For the text-containing cell, return its midpoint in (X, Y) coordinate format. 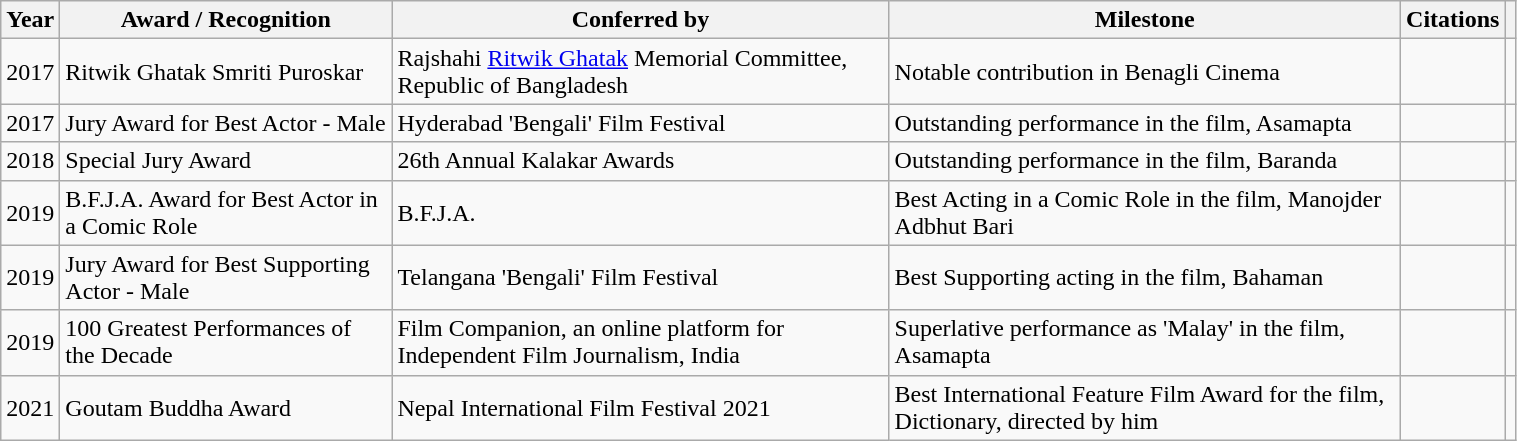
Special Jury Award (226, 161)
26th Annual Kalakar Awards (640, 161)
2021 (30, 408)
Notable contribution in Benagli Cinema (1145, 72)
Jury Award for Best Actor - Male (226, 123)
Superlative performance as 'Malay' in the film, Asamapta (1145, 342)
Outstanding performance in the film, Asamapta (1145, 123)
Citations (1453, 20)
B.F.J.A. (640, 212)
Jury Award for Best Supporting Actor - Male (226, 278)
Best Acting in a Comic Role in the film, Manojder Adbhut Bari (1145, 212)
Rajshahi Ritwik Ghatak Memorial Committee, Republic of Bangladesh (640, 72)
Milestone (1145, 20)
Nepal International Film Festival 2021 (640, 408)
Film Companion, an online platform for Independent Film Journalism, India (640, 342)
Outstanding performance in the film, Baranda (1145, 161)
Best International Feature Film Award for the film, Dictionary, directed by him (1145, 408)
B.F.J.A. Award for Best Actor in a Comic Role (226, 212)
2018 (30, 161)
Conferred by (640, 20)
Goutam Buddha Award (226, 408)
Best Supporting acting in the film, Bahaman (1145, 278)
Telangana 'Bengali' Film Festival (640, 278)
Award / Recognition (226, 20)
Year (30, 20)
100 Greatest Performances of the Decade (226, 342)
Ritwik Ghatak Smriti Puroskar (226, 72)
Hyderabad 'Bengali' Film Festival (640, 123)
